Find where the given text appears and provide that cell's center as (x, y) coordinate. 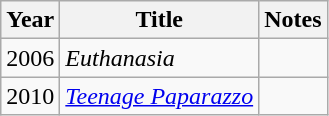
Teenage Paparazzo (160, 96)
Euthanasia (160, 58)
Notes (293, 20)
2010 (30, 96)
2006 (30, 58)
Year (30, 20)
Title (160, 20)
